Pinpoint the cell where the given text exists, returning its (x, y) midpoint coordinate. 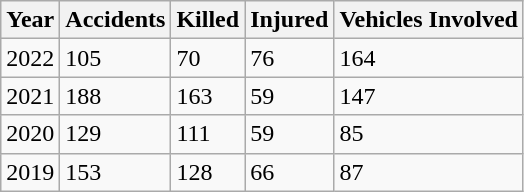
129 (116, 134)
Injured (290, 20)
164 (429, 58)
163 (208, 96)
147 (429, 96)
87 (429, 172)
85 (429, 134)
111 (208, 134)
Year (30, 20)
Vehicles Involved (429, 20)
66 (290, 172)
2022 (30, 58)
105 (116, 58)
2021 (30, 96)
70 (208, 58)
128 (208, 172)
76 (290, 58)
2020 (30, 134)
2019 (30, 172)
188 (116, 96)
153 (116, 172)
Killed (208, 20)
Accidents (116, 20)
